Find where the given text appears and provide that cell's center as [X, Y] coordinate. 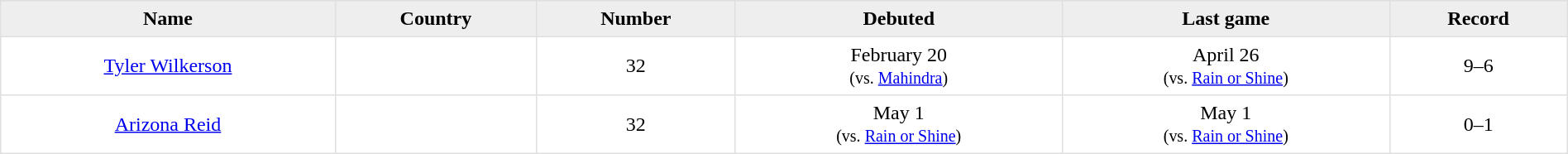
April 26 (vs. Rain or Shine) [1226, 65]
Debuted [899, 19]
Arizona Reid [168, 124]
9–6 [1479, 65]
0–1 [1479, 124]
Number [636, 19]
Country [435, 19]
Record [1479, 19]
Tyler Wilkerson [168, 65]
Last game [1226, 19]
February 20(vs. Mahindra) [899, 65]
Name [168, 19]
